Detect which cell encompasses the target text, then output its [x, y] center coordinate. 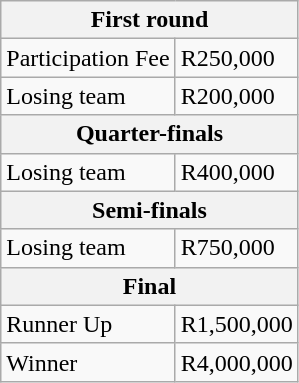
Final [150, 286]
R4,000,000 [236, 362]
R250,000 [236, 58]
Runner Up [88, 324]
R400,000 [236, 172]
Semi-finals [150, 210]
Winner [88, 362]
Participation Fee [88, 58]
R750,000 [236, 248]
Quarter-finals [150, 134]
R200,000 [236, 96]
First round [150, 20]
R1,500,000 [236, 324]
